Scan for the cell matching the given text and deliver its (X, Y) coordinate at center. 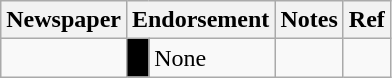
Newspaper (64, 20)
Ref (366, 20)
None (212, 58)
Notes (309, 20)
Endorsement (200, 20)
